Output the [X, Y] coordinate of the center of the cell containing the given text.  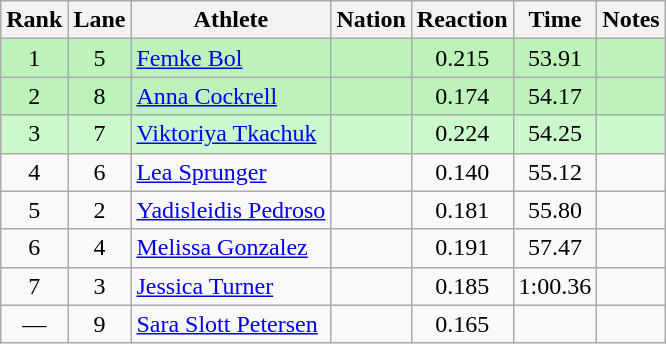
Rank [34, 20]
55.12 [555, 172]
57.47 [555, 248]
54.25 [555, 134]
Femke Bol [231, 58]
Anna Cockrell [231, 96]
9 [100, 324]
Reaction [462, 20]
Sara Slott Petersen [231, 324]
0.140 [462, 172]
55.80 [555, 210]
1 [34, 58]
0.185 [462, 286]
0.165 [462, 324]
Time [555, 20]
Athlete [231, 20]
0.215 [462, 58]
1:00.36 [555, 286]
Lane [100, 20]
8 [100, 96]
54.17 [555, 96]
Melissa Gonzalez [231, 248]
— [34, 324]
Yadisleidis Pedroso [231, 210]
Lea Sprunger [231, 172]
Notes [631, 20]
Nation [371, 20]
Jessica Turner [231, 286]
0.191 [462, 248]
0.174 [462, 96]
0.224 [462, 134]
0.181 [462, 210]
Viktoriya Tkachuk [231, 134]
53.91 [555, 58]
